Search for the cell housing the specified text and yield its (X, Y) center coordinate. 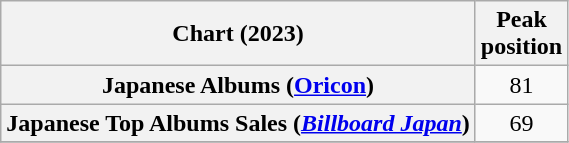
81 (521, 85)
Chart (2023) (238, 34)
Japanese Albums (Oricon) (238, 85)
Japanese Top Albums Sales (Billboard Japan) (238, 123)
69 (521, 123)
Peakposition (521, 34)
